Identify which cell holds the provided text, then report its [X, Y] central coordinate. 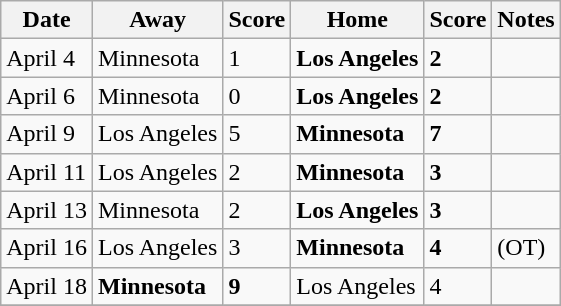
April 9 [47, 134]
1 [257, 58]
April 4 [47, 58]
7 [458, 134]
Home [358, 20]
April 11 [47, 172]
April 16 [47, 248]
Notes [526, 20]
0 [257, 96]
April 6 [47, 96]
5 [257, 134]
Away [157, 20]
9 [257, 286]
April 13 [47, 210]
April 18 [47, 286]
Date [47, 20]
(OT) [526, 248]
